From the cell containing the given text, extract its center point as [X, Y] coordinate. 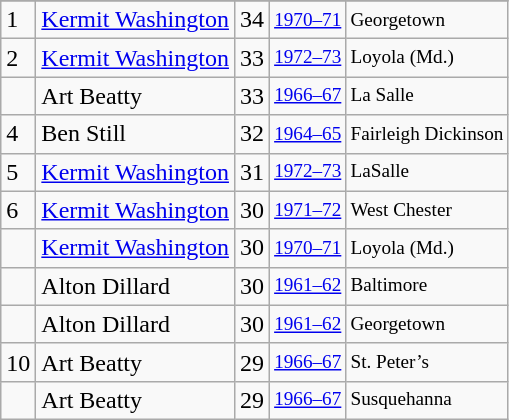
4 [18, 134]
2 [18, 58]
31 [252, 172]
Baltimore [427, 286]
5 [18, 172]
6 [18, 210]
Susquehanna [427, 400]
1971–72 [308, 210]
1 [18, 20]
West Chester [427, 210]
Ben Still [136, 134]
Fairleigh Dickinson [427, 134]
34 [252, 20]
LaSalle [427, 172]
La Salle [427, 96]
1964–65 [308, 134]
32 [252, 134]
St. Peter’s [427, 362]
10 [18, 362]
